Locate the cell with the specified text and output its (X, Y) center coordinate. 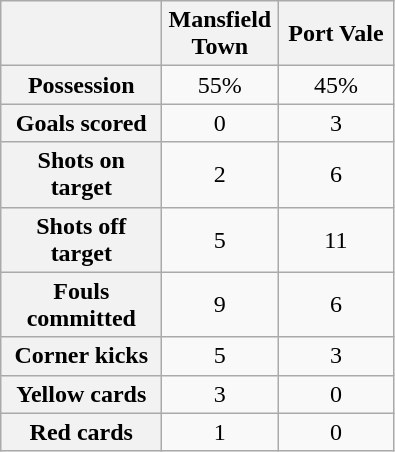
Mansfield Town (220, 34)
55% (220, 85)
Shots off target (82, 240)
Red cards (82, 432)
Corner kicks (82, 356)
Port Vale (336, 34)
2 (220, 174)
Shots on target (82, 174)
Possession (82, 85)
Goals scored (82, 123)
45% (336, 85)
Fouls committed (82, 304)
11 (336, 240)
9 (220, 304)
Yellow cards (82, 394)
1 (220, 432)
